Determine the [X, Y] coordinate at the center of the cell enclosing the given text.  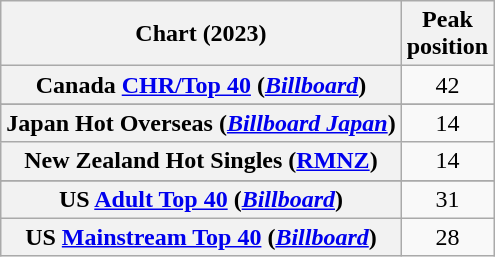
New Zealand Hot Singles (RMNZ) [201, 161]
42 [447, 85]
Peakposition [447, 34]
31 [447, 199]
US Adult Top 40 (Billboard) [201, 199]
Chart (2023) [201, 34]
Japan Hot Overseas (Billboard Japan) [201, 123]
28 [447, 237]
Canada CHR/Top 40 (Billboard) [201, 85]
US Mainstream Top 40 (Billboard) [201, 237]
